Return the (X, Y) coordinate for the center point of the cell that contains the specified text.  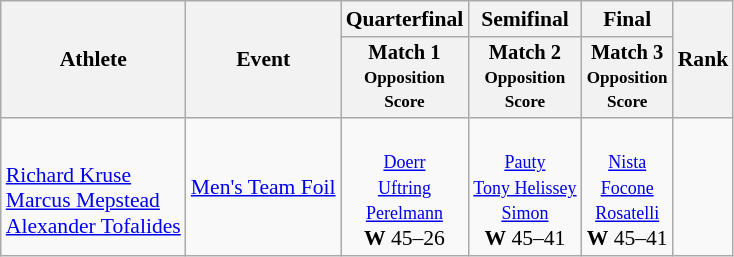
Quarterfinal (405, 19)
Match 1Opposition Score (405, 78)
Event (264, 60)
Athlete (94, 60)
Match 3Opposition Score (628, 78)
Rank (704, 60)
Richard KruseMarcus MepsteadAlexander Tofalides (94, 187)
PautyTony HelisseySimon W 45–41 (524, 187)
Match 2Opposition Score (524, 78)
NistaFoconeRosatelli W 45–41 (628, 187)
Final (628, 19)
Men's Team Foil (264, 187)
Semifinal (524, 19)
DoerrUftringPerelmann W 45–26 (405, 187)
